Return (x, y) of the center of cell containing provided text 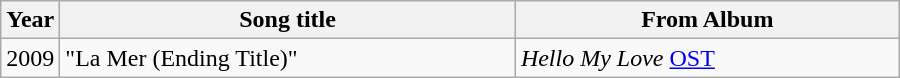
From Album (707, 20)
2009 (30, 58)
"La Mer (Ending Title)" (288, 58)
Hello My Love OST (707, 58)
Year (30, 20)
Song title (288, 20)
